Identify which cell holds the provided text, then report its [X, Y] central coordinate. 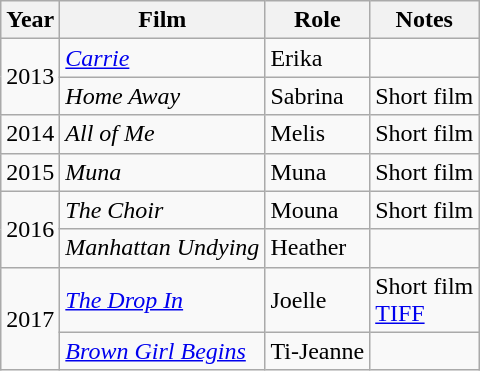
Brown Girl Begins [162, 351]
Melis [318, 134]
All of Me [162, 134]
The Choir [162, 210]
Home Away [162, 96]
Year [30, 20]
Sabrina [318, 96]
Film [162, 20]
Mouna [318, 210]
2016 [30, 229]
2013 [30, 77]
Erika [318, 58]
Heather [318, 248]
2015 [30, 172]
Manhattan Undying [162, 248]
Role [318, 20]
2017 [30, 318]
Notes [424, 20]
2014 [30, 134]
The Drop In [162, 300]
Short filmTIFF [424, 300]
Ti-Jeanne [318, 351]
Joelle [318, 300]
Carrie [162, 58]
